Determine the [x, y] coordinate at the center of the cell enclosing the given text.  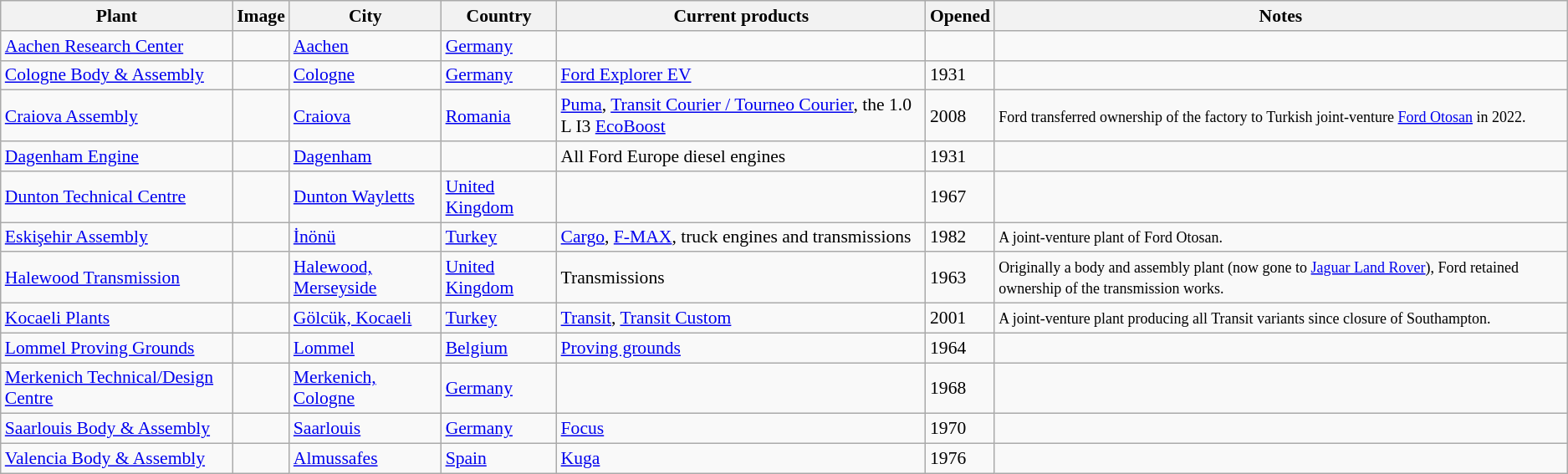
1982 [960, 237]
Belgium [499, 348]
Almussafes [365, 459]
Image [261, 16]
A joint-venture plant of Ford Otosan. [1281, 237]
Proving grounds [741, 348]
All Ford Europe diesel engines [741, 156]
2001 [960, 319]
Transit, Transit Custom [741, 319]
Ford Explorer EV [741, 75]
Dunton Wayletts [365, 197]
Halewood, Merseyside [365, 278]
Halewood Transmission [117, 278]
Focus [741, 429]
Transmissions [741, 278]
Saarlouis [365, 429]
Dunton Technical Centre [117, 197]
Notes [1281, 16]
Craiova Assembly [117, 115]
Current products [741, 16]
City [365, 16]
Craiova [365, 115]
Saarlouis Body & Assembly [117, 429]
Gölcük, Kocaeli [365, 319]
Dagenham Engine [117, 156]
Merkenich, Cologne [365, 388]
Cologne Body & Assembly [117, 75]
Lommel [365, 348]
Merkenich Technical/Design Centre [117, 388]
1968 [960, 388]
Ford transferred ownership of the factory to Turkish joint-venture Ford Otosan in 2022. [1281, 115]
2008 [960, 115]
1964 [960, 348]
Puma, Transit Courier / Tourneo Courier, the 1.0 L I3 EcoBoost [741, 115]
Kuga [741, 459]
Opened [960, 16]
Aachen Research Center [117, 46]
Plant [117, 16]
Eskişehir Assembly [117, 237]
1976 [960, 459]
1967 [960, 197]
Spain [499, 459]
Aachen [365, 46]
A joint-venture plant producing all Transit variants since closure of Southampton. [1281, 319]
Cargo, F-MAX, truck engines and transmissions [741, 237]
İnönü [365, 237]
Country [499, 16]
Cologne [365, 75]
Valencia Body & Assembly [117, 459]
Originally a body and assembly plant (now gone to Jaguar Land Rover), Ford retained ownership of the transmission works. [1281, 278]
1963 [960, 278]
Romania [499, 115]
Dagenham [365, 156]
Lommel Proving Grounds [117, 348]
Kocaeli Plants [117, 319]
1970 [960, 429]
